Capture the cell that displays the provided text and extract its [X, Y] central coordinate. 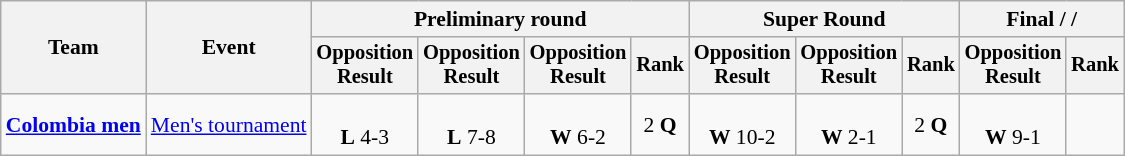
Colombia men [74, 124]
Men's tournament [229, 124]
Team [74, 48]
L 4-3 [366, 124]
Final / / [1042, 19]
Super Round [824, 19]
W 10-2 [742, 124]
L 7-8 [472, 124]
W 6-2 [578, 124]
Event [229, 48]
Preliminary round [500, 19]
W 2-1 [848, 124]
W 9-1 [1014, 124]
